Provide the (x, y) coordinate of the cell's center where the given text is located.  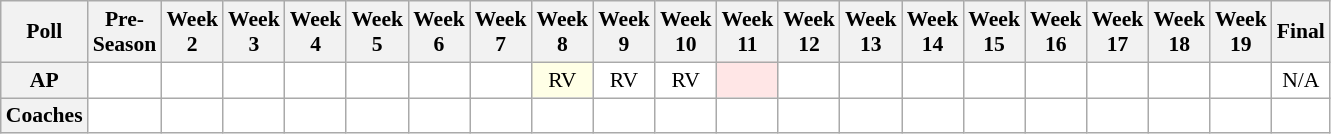
Week17 (1118, 32)
Week3 (254, 32)
Week13 (871, 32)
N/A (1301, 80)
Week2 (192, 32)
Final (1301, 32)
Week11 (748, 32)
Week19 (1241, 32)
Coaches (44, 116)
Week6 (439, 32)
Week14 (933, 32)
Poll (44, 32)
Week4 (316, 32)
Week7 (501, 32)
Week5 (377, 32)
Week18 (1179, 32)
Week12 (809, 32)
Week15 (994, 32)
Week16 (1056, 32)
AP (44, 80)
Week9 (624, 32)
Week8 (562, 32)
Pre-Season (125, 32)
Week10 (686, 32)
